Extract the [x, y] coordinate from the center of the cell holding the provided text.  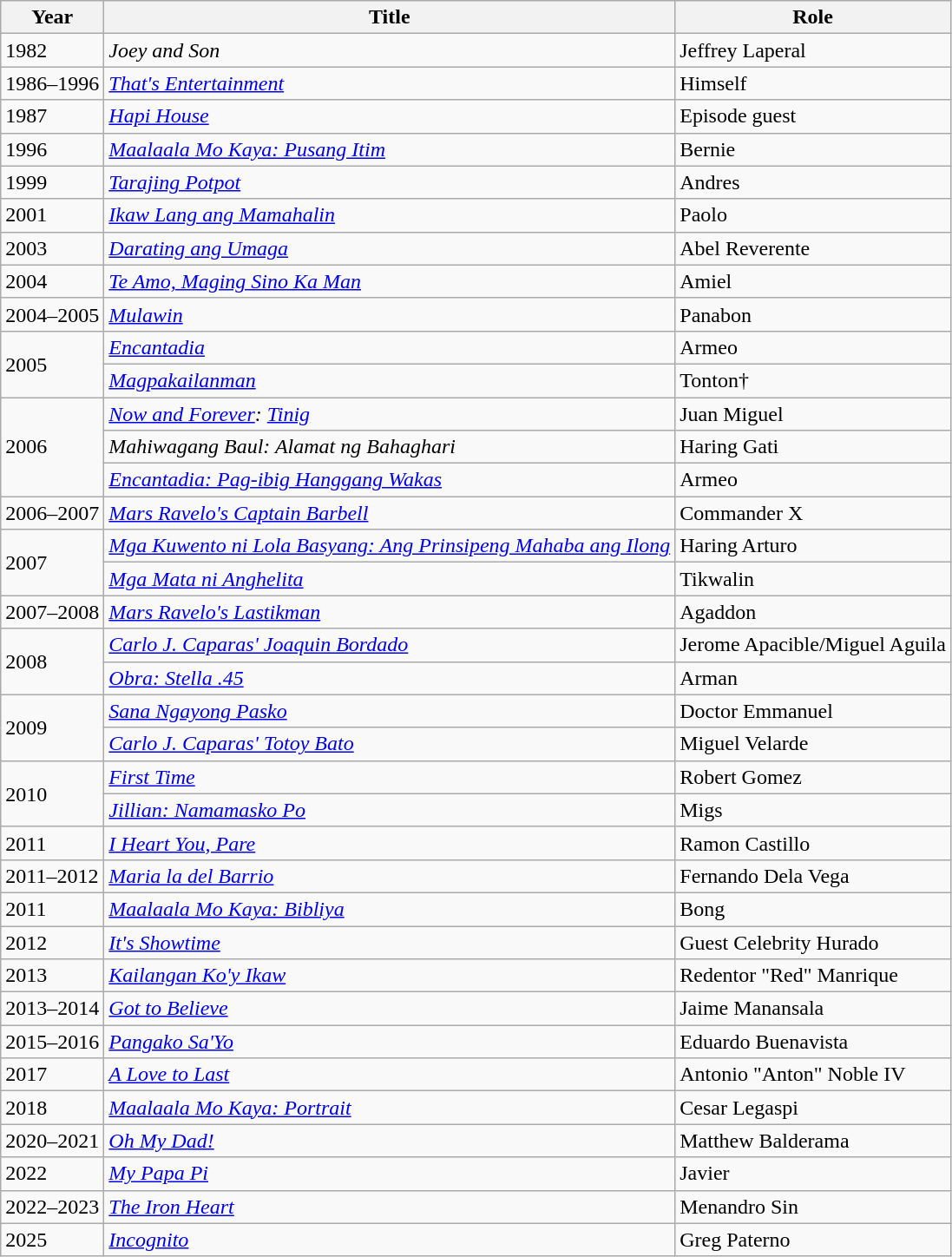
Episode guest [813, 116]
1987 [52, 116]
2018 [52, 1108]
Robert Gomez [813, 777]
Joey and Son [390, 50]
2009 [52, 727]
Jeffrey Laperal [813, 50]
2001 [52, 215]
Oh My Dad! [390, 1141]
Mulawin [390, 314]
Eduardo Buenavista [813, 1042]
Haring Gati [813, 447]
Encantadia: Pag-ibig Hanggang Wakas [390, 480]
Menandro Sin [813, 1207]
2006–2007 [52, 513]
1986–1996 [52, 83]
Maalaala Mo Kaya: Bibliya [390, 909]
Mars Ravelo's Captain Barbell [390, 513]
It's Showtime [390, 942]
Mga Kuwento ni Lola Basyang: Ang Prinsipeng Mahaba ang Ilong [390, 546]
Redentor "Red" Manrique [813, 976]
Paolo [813, 215]
2012 [52, 942]
Mars Ravelo's Lastikman [390, 612]
2022 [52, 1174]
Fernando Dela Vega [813, 876]
I Heart You, Pare [390, 843]
First Time [390, 777]
Pangako Sa'Yo [390, 1042]
Maalaala Mo Kaya: Portrait [390, 1108]
Panabon [813, 314]
2025 [52, 1240]
Maria la del Barrio [390, 876]
Amiel [813, 281]
Antonio "Anton" Noble IV [813, 1075]
Tonton† [813, 380]
The Iron Heart [390, 1207]
Incognito [390, 1240]
Greg Paterno [813, 1240]
Maalaala Mo Kaya: Pusang Itim [390, 149]
2007–2008 [52, 612]
2013–2014 [52, 1009]
Cesar Legaspi [813, 1108]
Carlo J. Caparas' Joaquin Bordado [390, 645]
Abel Reverente [813, 248]
Encantadia [390, 347]
Andres [813, 182]
Doctor Emmanuel [813, 711]
2007 [52, 563]
Year [52, 17]
Ramon Castillo [813, 843]
Jerome Apacible/Miguel Aguila [813, 645]
Ikaw Lang ang Mamahalin [390, 215]
A Love to Last [390, 1075]
Javier [813, 1174]
2015–2016 [52, 1042]
Title [390, 17]
Jaime Manansala [813, 1009]
Bong [813, 909]
Himself [813, 83]
1996 [52, 149]
1999 [52, 182]
Darating ang Umaga [390, 248]
Carlo J. Caparas' Totoy Bato [390, 744]
Agaddon [813, 612]
Haring Arturo [813, 546]
2003 [52, 248]
Role [813, 17]
2020–2021 [52, 1141]
Te Amo, Maging Sino Ka Man [390, 281]
2010 [52, 793]
2006 [52, 447]
2013 [52, 976]
1982 [52, 50]
Arman [813, 678]
2004–2005 [52, 314]
2022–2023 [52, 1207]
Bernie [813, 149]
Matthew Balderama [813, 1141]
Obra: Stella .45 [390, 678]
Tikwalin [813, 579]
Tarajing Potpot [390, 182]
My Papa Pi [390, 1174]
Kailangan Ko'y Ikaw [390, 976]
2004 [52, 281]
Commander X [813, 513]
Sana Ngayong Pasko [390, 711]
That's Entertainment [390, 83]
Got to Believe [390, 1009]
2017 [52, 1075]
Guest Celebrity Hurado [813, 942]
2005 [52, 364]
Magpakailanman [390, 380]
Now and Forever: Tinig [390, 414]
Hapi House [390, 116]
2011–2012 [52, 876]
Migs [813, 810]
Mahiwagang Baul: Alamat ng Bahaghari [390, 447]
Juan Miguel [813, 414]
Mga Mata ni Anghelita [390, 579]
Jillian: Namamasko Po [390, 810]
Miguel Velarde [813, 744]
2008 [52, 661]
